Determine the (x, y) coordinate at the center of the cell enclosing the given text.  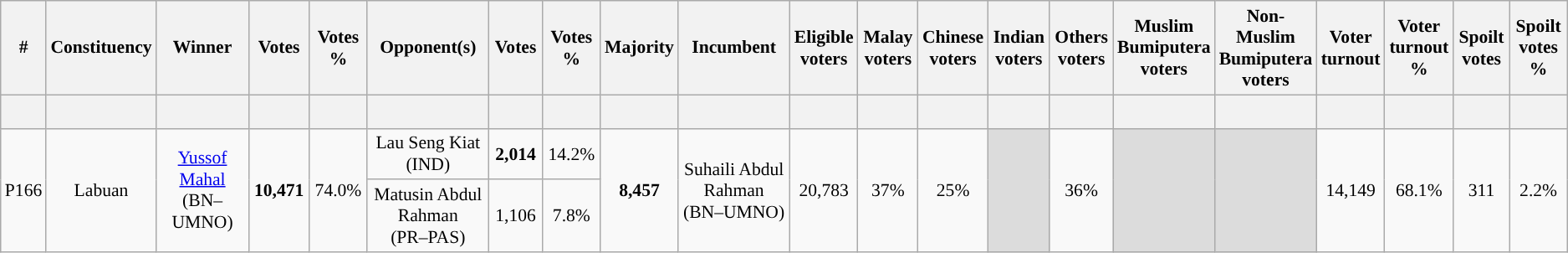
20,783 (824, 190)
P166 (23, 190)
Muslim Bumiputera voters (1164, 48)
Others voters (1081, 48)
74.0% (338, 190)
Lau Seng Kiat(IND) (428, 154)
68.1% (1419, 190)
14,149 (1351, 190)
# (23, 48)
Voter turnout (1351, 48)
Opponent(s) (428, 48)
Labuan (100, 190)
Chinese voters (953, 48)
Spoilt votes % (1539, 48)
Matusin Abdul Rahman(PR–PAS) (428, 216)
1,106 (515, 216)
36% (1081, 190)
2,014 (515, 154)
Voter turnout % (1419, 48)
10,471 (278, 190)
Constituency (100, 48)
Indian voters (1019, 48)
14.2% (572, 154)
37% (888, 190)
Suhaili Abdul Rahman(BN–UMNO) (734, 190)
8,457 (639, 190)
25% (953, 190)
Eligible voters (824, 48)
2.2% (1539, 190)
311 (1482, 190)
7.8% (572, 216)
Malay voters (888, 48)
Non-Muslim Bumiputera voters (1266, 48)
Yussof Mahal(BN–UMNO) (202, 190)
Incumbent (734, 48)
Majority (639, 48)
Winner (202, 48)
Spoilt votes (1482, 48)
